Output the (x, y) coordinate of the center of the cell containing the given text.  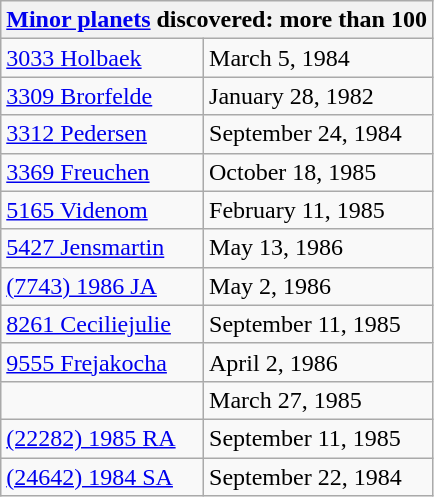
May 2, 1986 (318, 286)
May 13, 1986 (318, 248)
5165 Videnom (102, 210)
September 22, 1984 (318, 477)
February 11, 1985 (318, 210)
5427 Jensmartin (102, 248)
3033 Holbaek (102, 58)
March 27, 1985 (318, 400)
September 24, 1984 (318, 134)
(22282) 1985 RA (102, 438)
3312 Pedersen (102, 134)
3369 Freuchen (102, 172)
8261 Ceciliejulie (102, 324)
October 18, 1985 (318, 172)
(24642) 1984 SA (102, 477)
3309 Brorfelde (102, 96)
March 5, 1984 (318, 58)
9555 Frejakocha (102, 362)
April 2, 1986 (318, 362)
(7743) 1986 JA (102, 286)
January 28, 1982 (318, 96)
Minor planets discovered: more than 100 (217, 20)
